Output the [x, y] coordinate of the center of the cell containing the given text.  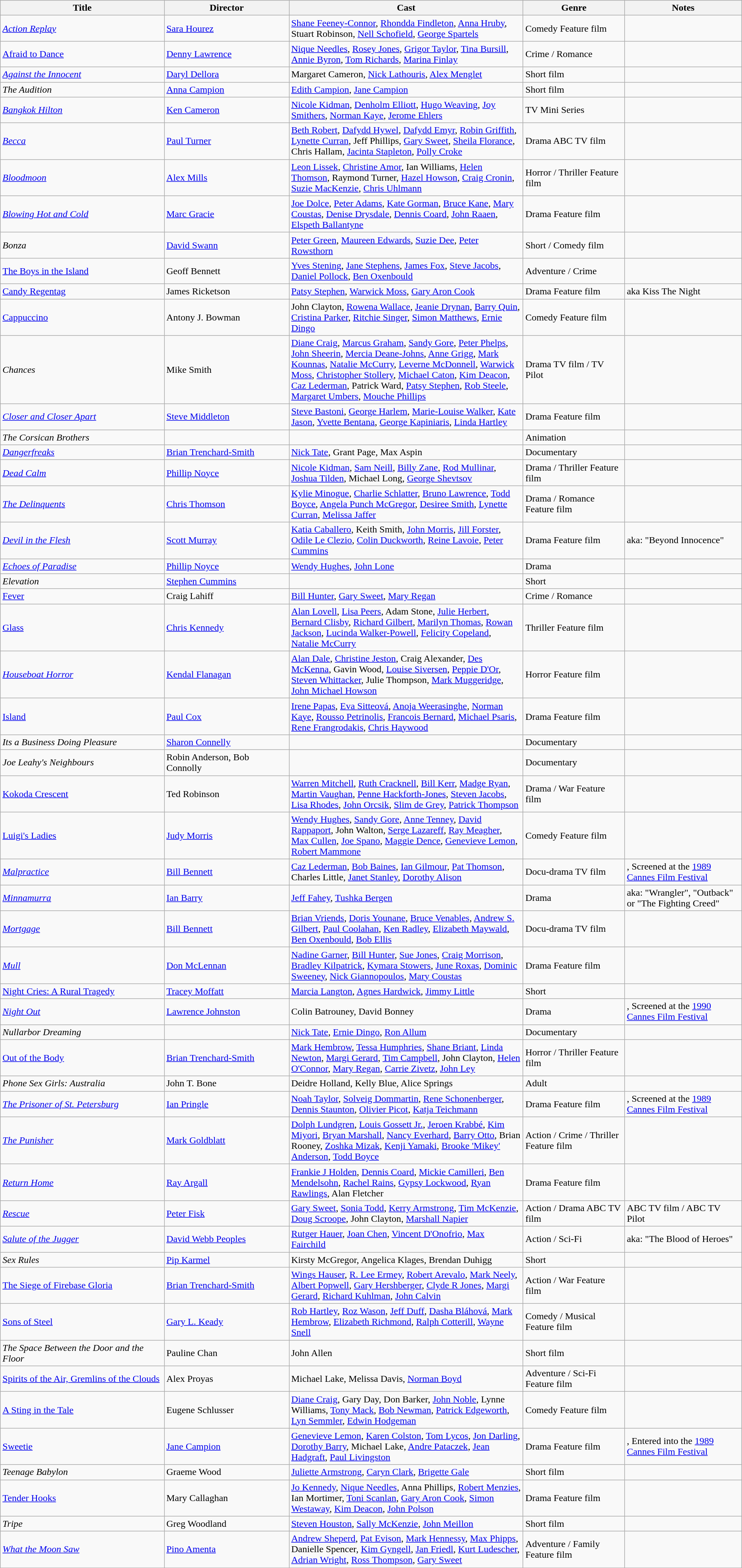
Wings Hauser, R. Lee Ermey, Robert Arevalo, Mark Neely, Albert Popwell, Gary Hershberger, Clyde R Jones, Margi Gerard, Richard Kuhlman, John Calvin [406, 1286]
Judy Morris [227, 836]
aka: "Wrangler", "Outback" or "The Fighting Creed" [683, 898]
Action / Crime / Thriller Feature film [574, 1140]
Its a Business Doing Pleasure [82, 742]
Nick Tate, Ernie Dingo, Ron Allum [406, 1032]
Becca [82, 141]
Sharon Connelly [227, 742]
Tracey Moffatt [227, 991]
Malpractice [82, 872]
Denny Lawrence [227, 54]
Nicole Kidman, Denholm Elliott, Hugo Weaving, Joy Smithers, Norman Kaye, Jerome Ehlers [406, 110]
Margaret Cameron, Nick Lathouris, Alex Menglet [406, 74]
Marcia Langton, Agnes Hardwick, Jimmy Little [406, 991]
Bloodmoon [82, 177]
Pino Amenta [227, 1549]
Drama / War Feature film [574, 794]
Kokoda Crescent [82, 794]
Noah Taylor, Solveig Dommartin, Rene Schonenberger, Dennis Staunton, Olivier Picot, Katja Teichmann [406, 1104]
Craig Lahiff [227, 596]
What the Moon Saw [82, 1549]
Steve Middleton [227, 417]
Mull [82, 965]
Steven Houston, Sally McKenzie, John Meillon [406, 1524]
Fever [82, 596]
James Ricketson [227, 291]
Rutger Hauer, Joan Chen, Vincent D'Onofrio, Max Fairchild [406, 1239]
Mike Smith [227, 370]
Cast [406, 8]
Caz Lederman, Bob Baines, Ian Gilmour, Pat Thomson, Charles Little, Janet Stanley, Dorothy Alison [406, 872]
The Delinquents [82, 504]
Jane Campion [227, 1446]
Drama ABC TV film [574, 141]
Action / War Feature film [574, 1286]
Ted Robinson [227, 794]
aka Kiss The Night [683, 291]
Irene Papas, Eva Sitteová, Anoja Weerasinghe, Norman Kaye, Rousso Petrinolis, Francois Bernard, Michael Psaris, Rene Frangrodakis, Chris Haywood [406, 716]
Frankie J Holden, Dennis Coard, Mickie Camilleri, Ben Mendelsohn, Rachel Rains, Gypsy Lockwood, Ryan Rawlings, Alan Fletcher [406, 1182]
Sons of Steel [82, 1322]
Stephen Cummins [227, 581]
Action / Sci-Fi [574, 1239]
Director [227, 8]
Closer and Closer Apart [82, 417]
Drama / Thriller Feature film [574, 473]
Edith Campion, Jane Campion [406, 90]
Kirsty McGregor, Angelica Klages, Brendan Duhigg [406, 1259]
Elevation [82, 581]
Alex Proyas [227, 1379]
Out of the Body [82, 1058]
Graeme Wood [227, 1472]
Scott Murray [227, 540]
Return Home [82, 1182]
Geoff Bennett [227, 271]
Blowing Hot and Cold [82, 214]
Nick Tate, Grant Page, Max Aspin [406, 452]
The Boys in the Island [82, 271]
aka: "Beyond Innocence" [683, 540]
Adventure / Sci-Fi Feature film [574, 1379]
Afraid to Dance [82, 54]
Rob Hartley, Roz Wason, Jeff Duff, Dasha Bláhová, Mark Hembrow, Elizabeth Richmond, Ralph Cotterill, Wayne Snell [406, 1322]
Colin Batrouney, David Bonney [406, 1012]
Ray Argall [227, 1182]
Joe Dolce, Peter Adams, Kate Gorman, Bruce Kane, Mary Coustas, Denise Drysdale, Dennis Coard, John Raaen, Elspeth Ballantyne [406, 214]
Mortgage [82, 929]
Joe Leahy's Neighbours [82, 762]
Diane Craig, Gary Day, Don Barker, John Noble, Lynne Williams, Tony Mack, Bob Newman, Patrick Edgeworth, Lyn Semmler, Edwin Hodgeman [406, 1410]
Kendal Flanagan [227, 674]
Kylie Minogue, Charlie Schlatter, Bruno Lawrence, Todd Boyce, Angela Punch McGregor, Desiree Smith, Lynette Curran, Melissa Jaffer [406, 504]
Deidre Holland, Kelly Blue, Alice Springs [406, 1083]
Comedy / Musical Feature film [574, 1322]
John Allen [406, 1353]
John T. Bone [227, 1083]
Echoes of Paradise [82, 566]
Lawrence Johnston [227, 1012]
Jeff Fahey, Tushka Bergen [406, 898]
Drama TV film / TV Pilot [574, 370]
Pauline Chan [227, 1353]
, Screened at the 1990 Cannes Film Festival [683, 1012]
ABC TV film / ABC TV Pilot [683, 1213]
Ian Pringle [227, 1104]
Action / Drama ABC TV film [574, 1213]
, Entered into the 1989 Cannes Film Festival [683, 1446]
Greg Woodland [227, 1524]
Wendy Hughes, John Lone [406, 566]
The Space Between the Door and the Floor [82, 1353]
Sex Rules [82, 1259]
The Prisoner of St. Petersburg [82, 1104]
Pip Karmel [227, 1259]
Cappuccino [82, 317]
Drama / Romance Feature film [574, 504]
Peter Fisk [227, 1213]
Shane Feeney-Connor, Rhondda Findleton, Anna Hruby, Stuart Robinson, Nell Schofield, George Spartels [406, 29]
Island [82, 716]
Against the Innocent [82, 74]
Night Cries: A Rural Tragedy [82, 991]
Jo Kennedy, Nique Needles, Anna Phillips, Robert Menzies, Ian Mortimer, Toni Scanlan, Gary Aron Cook, Simon Westaway, Kim Deacon, John Polson [406, 1498]
Bangkok Hilton [82, 110]
Genre [574, 8]
Night Out [82, 1012]
aka: "The Blood of Heroes" [683, 1239]
Nicole Kidman, Sam Neill, Billy Zane, Rod Mullinar, Joshua Tilden, Michael Long, George Shevtsov [406, 473]
Antony J. Bowman [227, 317]
Short / Comedy film [574, 245]
Chris Kennedy [227, 628]
Bill Hunter, Gary Sweet, Mary Regan [406, 596]
Daryl Dellora [227, 74]
Horror Feature film [574, 674]
Animation [574, 437]
Gary L. Keady [227, 1322]
Sara Hourez [227, 29]
Houseboat Horror [82, 674]
Robin Anderson, Bob Connolly [227, 762]
Don McLennan [227, 965]
Nique Needles, Rosey Jones, Grigor Taylor, Tina Bursill, Annie Byron, Tom Richards, Marina Finlay [406, 54]
Tender Hooks [82, 1498]
Chances [82, 370]
Paul Cox [227, 716]
Sweetie [82, 1446]
Ken Cameron [227, 110]
Mark Goldblatt [227, 1140]
A Sting in the Tale [82, 1410]
Juliette Armstrong, Caryn Clark, Brigette Gale [406, 1472]
David Swann [227, 245]
Devil in the Flesh [82, 540]
Dead Calm [82, 473]
Glass [82, 628]
John Clayton, Rowena Wallace, Jeanie Drynan, Barry Quin, Cristina Parker, Ritchie Singer, Simon Matthews, Ernie Dingo [406, 317]
The Punisher [82, 1140]
David Webb Peoples [227, 1239]
Brian Vriends, Doris Younane, Bruce Venables, Andrew S. Gilbert, Paul Coolahan, Ken Radley, Elizabeth Maywald, Ben Oxenbould, Bob Ellis [406, 929]
Bonza [82, 245]
Adult [574, 1083]
Marc Gracie [227, 214]
Peter Green, Maureen Edwards, Suzie Dee, Peter Rowsthorn [406, 245]
Gary Sweet, Sonia Todd, Kerry Armstrong, Tim McKenzie, Doug Scroope, John Clayton, Marshall Napier [406, 1213]
Title [82, 8]
Candy Regentag [82, 291]
Teenage Babylon [82, 1472]
Tripe [82, 1524]
The Audition [82, 90]
Leon Lissek, Christine Amor, Ian Williams, Helen Thomson, Raymond Turner, Hazel Howson, Craig Cronin, Suzie MacKenzie, Chris Uhlmann [406, 177]
Ian Barry [227, 898]
Patsy Stephen, Warwick Moss, Gary Aron Cook [406, 291]
The Siege of Firebase Gloria [82, 1286]
Michael Lake, Melissa Davis, Norman Boyd [406, 1379]
Nullarbor Dreaming [82, 1032]
Salute of the Jugger [82, 1239]
Katia Caballero, Keith Smith, John Morris, Jill Forster, Odile Le Clezio, Colin Duckworth, Reine Lavoie, Peter Cummins [406, 540]
Spirits of the Air, Gremlins of the Clouds [82, 1379]
Chris Thomson [227, 504]
TV Mini Series [574, 110]
Anna Campion [227, 90]
Phone Sex Girls: Australia [82, 1083]
Dangerfreaks [82, 452]
Paul Turner [227, 141]
Action Replay [82, 29]
Steve Bastoni, George Harlem, Marie-Louise Walker, Kate Jason, Yvette Bentana, George Kapiniaris, Linda Hartley [406, 417]
Adventure / Crime [574, 271]
The Corsican Brothers [82, 437]
Adventure / Family Feature film [574, 1549]
Thriller Feature film [574, 628]
Notes [683, 8]
Minnamurra [82, 898]
Mary Callaghan [227, 1498]
Rescue [82, 1213]
Yves Stening, Jane Stephens, James Fox, Steve Jacobs, Daniel Pollock, Ben Oxenbould [406, 271]
Eugene Schlusser [227, 1410]
Genevieve Lemon, Karen Colston, Tom Lycos, Jon Darling, Dorothy Barry, Michael Lake, Andre Pataczek, Jean Hadgraft, Paul Livingston [406, 1446]
Alex Mills [227, 177]
Luigi's Ladies [82, 836]
